Return the [X, Y] coordinate for the center point of the cell that contains the specified text.  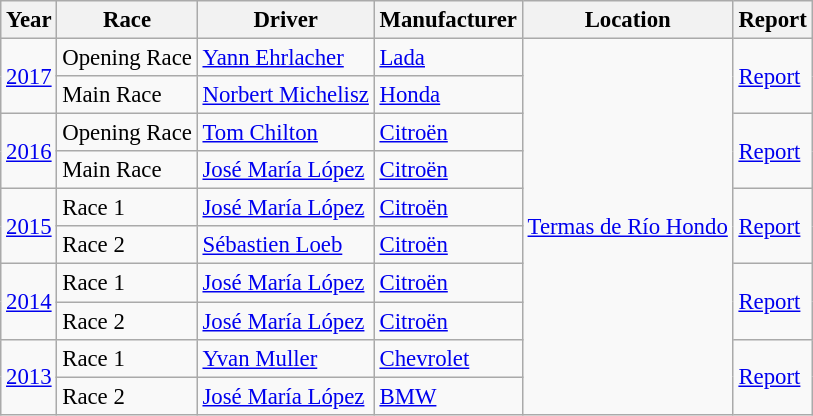
2015 [29, 226]
2013 [29, 376]
Race [127, 20]
Yann Ehrlacher [286, 58]
Norbert Michelisz [286, 95]
Termas de Río Hondo [628, 227]
BMW [448, 396]
Honda [448, 95]
Tom Chilton [286, 133]
Driver [286, 20]
Manufacturer [448, 20]
Yvan Muller [286, 358]
Year [29, 20]
Chevrolet [448, 358]
Lada [448, 58]
2017 [29, 76]
Location [628, 20]
2016 [29, 152]
Sébastien Loeb [286, 245]
2014 [29, 302]
